Find where the given text appears and provide that cell's center as (X, Y) coordinate. 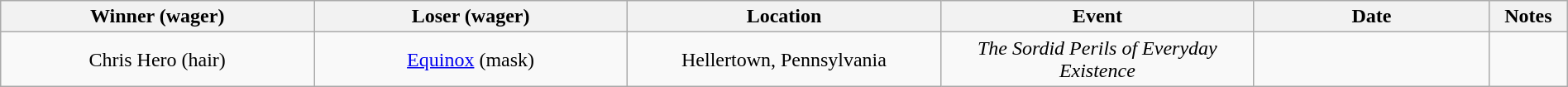
Winner (wager) (157, 17)
Event (1097, 17)
Notes (1528, 17)
Date (1371, 17)
The Sordid Perils of Everyday Existence (1097, 60)
Location (784, 17)
Loser (wager) (471, 17)
Hellertown, Pennsylvania (784, 60)
Chris Hero (hair) (157, 60)
Equinox (mask) (471, 60)
